Extract the (x, y) coordinate from the center of the cell holding the provided text.  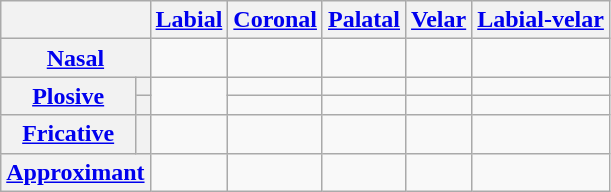
Plosive (68, 96)
Nasal (76, 58)
Coronal (276, 20)
Approximant (76, 172)
Fricative (68, 134)
Labial (189, 20)
Labial-velar (541, 20)
Velar (439, 20)
Palatal (364, 20)
